Identify which cell holds the provided text, then report its (x, y) central coordinate. 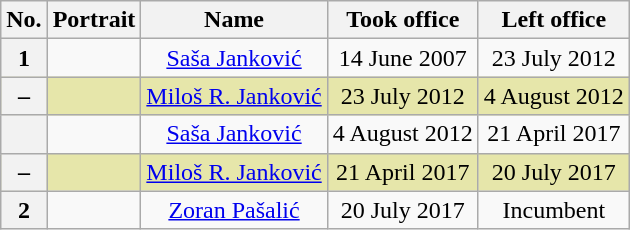
Left office (554, 20)
2 (24, 210)
1 (24, 58)
Portrait (94, 20)
Zoran Pašalić (234, 210)
Took office (402, 20)
14 June 2007 (402, 58)
No. (24, 20)
Name (234, 20)
Incumbent (554, 210)
